For the text-containing cell, return its midpoint in (X, Y) coordinate format. 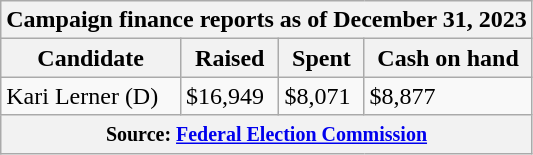
$8,877 (448, 96)
$16,949 (230, 96)
Candidate (91, 58)
Raised (230, 58)
Source: Federal Election Commission (266, 134)
Spent (322, 58)
Kari Lerner (D) (91, 96)
$8,071 (322, 96)
Cash on hand (448, 58)
Campaign finance reports as of December 31, 2023 (266, 20)
